Capture the cell that displays the provided text and extract its [X, Y] central coordinate. 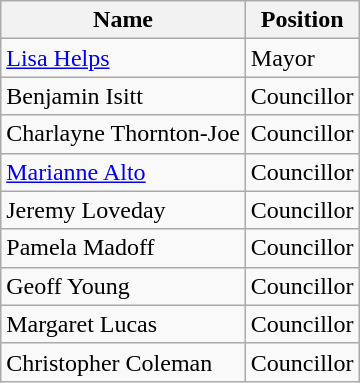
Margaret Lucas [124, 324]
Benjamin Isitt [124, 96]
Position [302, 20]
Pamela Madoff [124, 248]
Marianne Alto [124, 172]
Geoff Young [124, 286]
Jeremy Loveday [124, 210]
Name [124, 20]
Mayor [302, 58]
Charlayne Thornton-Joe [124, 134]
Christopher Coleman [124, 362]
Lisa Helps [124, 58]
